Scan for the cell matching the given text and deliver its (X, Y) coordinate at center. 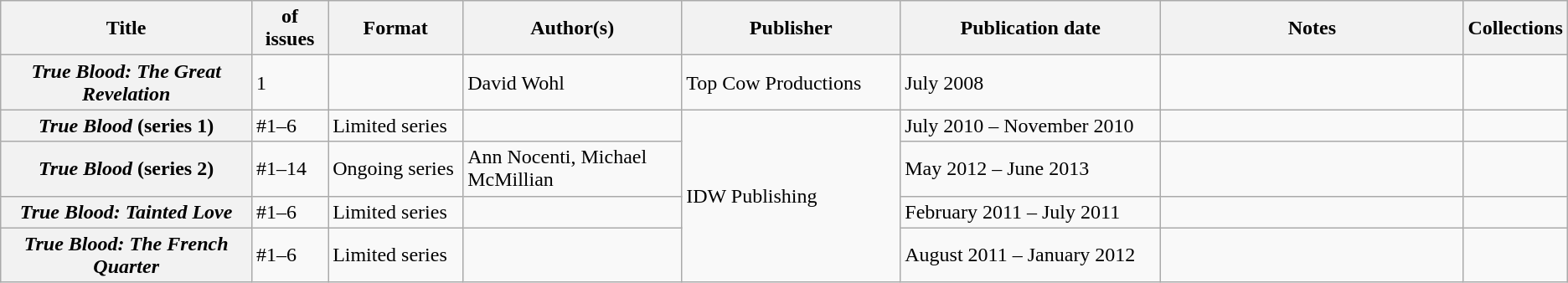
Publication date (1030, 28)
July 2010 – November 2010 (1030, 126)
True Blood: The Great Revelation (126, 82)
Notes (1312, 28)
IDW Publishing (791, 196)
True Blood: Tainted Love (126, 212)
Ongoing series (395, 169)
True Blood (series 1) (126, 126)
Title (126, 28)
Top Cow Productions (791, 82)
May 2012 – June 2013 (1030, 169)
July 2008 (1030, 82)
Publisher (791, 28)
Collections (1515, 28)
Format (395, 28)
1 (290, 82)
February 2011 – July 2011 (1030, 212)
True Blood (series 2) (126, 169)
of issues (290, 28)
Author(s) (573, 28)
Ann Nocenti, Michael McMillian (573, 169)
August 2011 – January 2012 (1030, 255)
David Wohl (573, 82)
True Blood: The French Quarter (126, 255)
#1–14 (290, 169)
